Detect which cell encompasses the target text, then output its [X, Y] center coordinate. 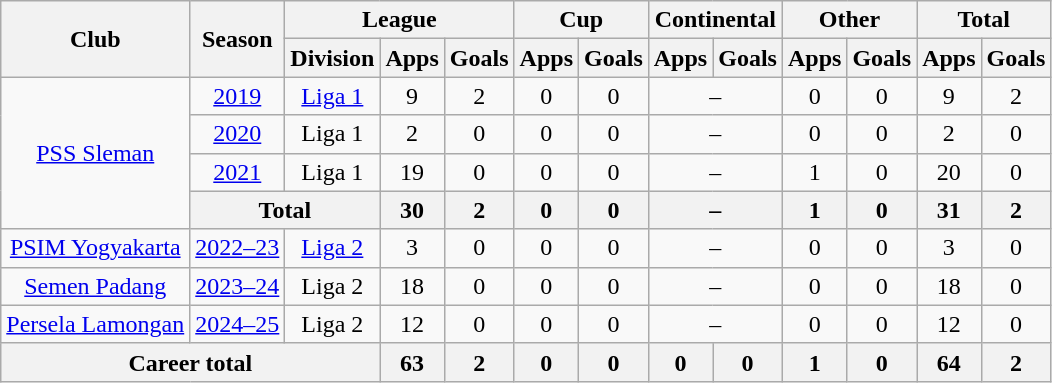
Club [96, 39]
League [400, 20]
64 [949, 362]
PSIM Yogyakarta [96, 248]
2020 [238, 134]
2022–23 [238, 248]
2021 [238, 172]
Season [238, 39]
Persela Lamongan [96, 324]
Continental [715, 20]
Other [849, 20]
Semen Padang [96, 286]
Division [332, 58]
2019 [238, 96]
Cup [581, 20]
19 [412, 172]
31 [949, 210]
30 [412, 210]
20 [949, 172]
63 [412, 362]
2024–25 [238, 324]
Career total [190, 362]
PSS Sleman [96, 153]
2023–24 [238, 286]
